Output the [X, Y] coordinate of the center of the cell containing the given text.  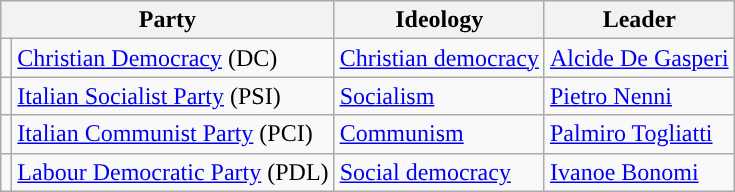
Social democracy [439, 172]
Pietro Nenni [639, 96]
Socialism [439, 96]
Communism [439, 134]
Leader [639, 20]
Labour Democratic Party (PDL) [173, 172]
Christian Democracy (DC) [173, 58]
Alcide De Gasperi [639, 58]
Ideology [439, 20]
Italian Socialist Party (PSI) [173, 96]
Italian Communist Party (PCI) [173, 134]
Ivanoe Bonomi [639, 172]
Christian democracy [439, 58]
Party [168, 20]
Palmiro Togliatti [639, 134]
